From the cell containing the given text, extract its center point as (x, y) coordinate. 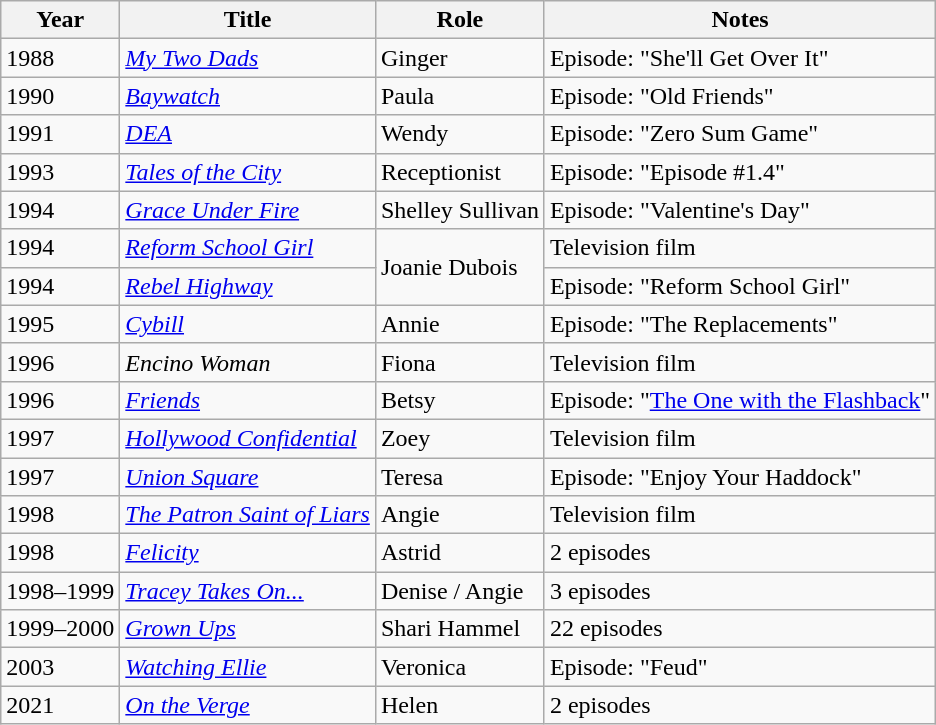
Tracey Takes On... (248, 591)
Title (248, 20)
Teresa (460, 477)
2021 (60, 705)
Baywatch (248, 96)
DEA (248, 134)
1993 (60, 172)
My Two Dads (248, 58)
Year (60, 20)
Role (460, 20)
Episode: "The Replacements" (740, 324)
Wendy (460, 134)
Astrid (460, 553)
Grace Under Fire (248, 210)
Reform School Girl (248, 248)
Felicity (248, 553)
Episode: "She'll Get Over It" (740, 58)
Episode: "Episode #1.4" (740, 172)
Friends (248, 400)
Rebel Highway (248, 286)
Angie (460, 515)
Zoey (460, 438)
Hollywood Confidential (248, 438)
Episode: "The One with the Flashback" (740, 400)
Receptionist (460, 172)
Cybill (248, 324)
1990 (60, 96)
Notes (740, 20)
Episode: "Reform School Girl" (740, 286)
22 episodes (740, 629)
Watching Ellie (248, 667)
Shari Hammel (460, 629)
The Patron Saint of Liars (248, 515)
Episode: "Enjoy Your Haddock" (740, 477)
On the Verge (248, 705)
Union Square (248, 477)
Tales of the City (248, 172)
1988 (60, 58)
2003 (60, 667)
1998–1999 (60, 591)
3 episodes (740, 591)
1991 (60, 134)
Fiona (460, 362)
Ginger (460, 58)
Episode: "Valentine's Day" (740, 210)
Denise / Angie (460, 591)
Episode: "Feud" (740, 667)
Episode: "Old Friends" (740, 96)
Episode: "Zero Sum Game" (740, 134)
1999–2000 (60, 629)
Betsy (460, 400)
Paula (460, 96)
Shelley Sullivan (460, 210)
Grown Ups (248, 629)
Encino Woman (248, 362)
Annie (460, 324)
Veronica (460, 667)
1995 (60, 324)
Joanie Dubois (460, 267)
Helen (460, 705)
